From the cell containing the given text, extract its center point as [X, Y] coordinate. 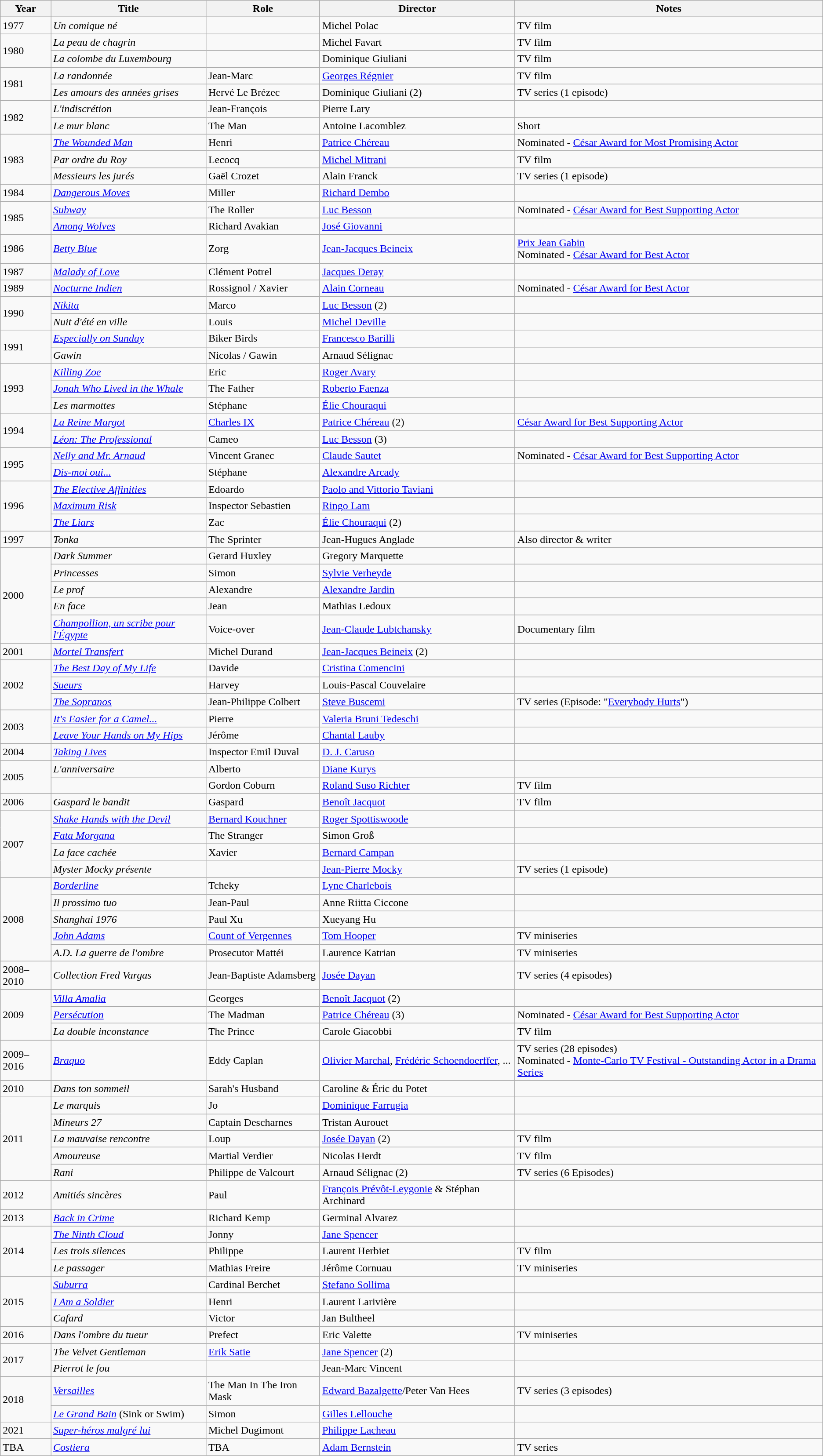
Philippe Lacheau [417, 1431]
José Giovanni [417, 226]
Nikita [128, 305]
Cafard [128, 1318]
Roger Spottiswoode [417, 819]
Dis-moi oui... [128, 472]
Dark Summer [128, 556]
The Prince [263, 1031]
La Reine Margot [128, 422]
Élie Chouraqui [417, 405]
Charles IX [263, 422]
Jane Spencer (2) [417, 1352]
Jérôme [263, 735]
Un comique né [128, 25]
Patrice Chéreau [417, 142]
2003 [25, 727]
The Wounded Man [128, 142]
Count of Vergennes [263, 936]
Jean-Jacques Beineix [417, 249]
Luc Besson (2) [417, 305]
Vincent Granec [263, 455]
Nominated - César Award for Best Actor [669, 288]
Harvey [263, 685]
Zorg [263, 249]
Il prossimo tuo [128, 903]
Jean-Baptiste Adamsberg [263, 975]
Valeria Bruni Tedeschi [417, 718]
Jean-François [263, 109]
Alain Corneau [417, 288]
Roland Suso Richter [417, 786]
Michel Polac [417, 25]
Paul [263, 1195]
Cameo [263, 439]
Dominique Giuliani (2) [417, 92]
Laurent Herbiet [417, 1251]
2018 [25, 1400]
Lecocq [263, 159]
The Elective Affinities [128, 489]
L'indiscrétion [128, 109]
2015 [25, 1301]
The Velvet Gentleman [128, 1352]
Among Wolves [128, 226]
Benoît Jacquot (2) [417, 998]
Notes [669, 9]
Le prof [128, 590]
Patrice Chéreau (3) [417, 1015]
Olivier Marchal, Frédéric Schoendoerffer, ... [417, 1060]
Shanghai 1976 [128, 919]
Patrice Chéreau (2) [417, 422]
2010 [25, 1089]
Betty Blue [128, 249]
Gaspard [263, 802]
The Ninth Cloud [128, 1234]
Cardinal Berchet [263, 1285]
2001 [25, 652]
Xavier [263, 852]
The Stranger [263, 836]
Dominique Giuliani [417, 59]
Fata Morgana [128, 836]
Stefano Sollima [417, 1285]
Sueurs [128, 685]
Pierre Lary [417, 109]
2007 [25, 844]
Pierre [263, 718]
Jean-Jacques Beineix (2) [417, 652]
The Man In The Iron Mask [263, 1391]
Bernard Kouchner [263, 819]
Michel Durand [263, 652]
2013 [25, 1218]
2008 [25, 919]
Suburra [128, 1285]
1997 [25, 539]
Alain Franck [417, 176]
Edward Bazalgette/Peter Van Hees [417, 1391]
Prix Jean GabinNominated - César Award for Best Actor [669, 249]
Jean-Paul [263, 903]
Inspector Emil Duval [263, 752]
The Sprinter [263, 539]
Rossignol / Xavier [263, 288]
Josée Dayan (2) [417, 1139]
Biker Birds [263, 339]
Title [128, 9]
Louis-Pascal Couvelaire [417, 685]
Paolo and Vittorio Taviani [417, 489]
1994 [25, 430]
2009 [25, 1015]
Loup [263, 1139]
Nuit d'été en ville [128, 322]
Collection Fred Vargas [128, 975]
Myster Mocky présente [128, 869]
Les amours des années grises [128, 92]
Louis [263, 322]
Roberto Faenza [417, 389]
I Am a Soldier [128, 1301]
1986 [25, 249]
Eric Valette [417, 1335]
Mathias Ledoux [417, 606]
TV series [669, 1447]
Costiera [128, 1447]
Steve Buscemi [417, 702]
Malady of Love [128, 272]
Francesco Barilli [417, 339]
Pierrot le fou [128, 1369]
Jonah Who Lived in the Whale [128, 389]
Nelly and Mr. Arnaud [128, 455]
Gaspard le bandit [128, 802]
Erik Satie [263, 1352]
La randonnée [128, 76]
Élie Chouraqui (2) [417, 523]
Braquo [128, 1060]
Claude Sautet [417, 455]
Edoardo [263, 489]
Michel Mitrani [417, 159]
1991 [25, 347]
La face cachée [128, 852]
Georges Régnier [417, 76]
Jonny [263, 1234]
Amoureuse [128, 1156]
Jacques Deray [417, 272]
Nicolas Herdt [417, 1156]
Captain Descharnes [263, 1122]
Villa Amalia [128, 998]
Jean-Marc Vincent [417, 1369]
Nominated - César Award for Most Promising Actor [669, 142]
Miller [263, 193]
Jérôme Cornuau [417, 1268]
Jean-Claude Lubtchansky [417, 629]
1984 [25, 193]
Léon: The Professional [128, 439]
John Adams [128, 936]
Year [25, 9]
Dangerous Moves [128, 193]
Luc Besson (3) [417, 439]
Anne Riitta Ciccone [417, 903]
Mineurs 27 [128, 1122]
Arnaud Sélignac [417, 355]
Taking Lives [128, 752]
Ringo Lam [417, 506]
2004 [25, 752]
Persécution [128, 1015]
Alexandre Arcady [417, 472]
Le mur blanc [128, 126]
Mathias Freire [263, 1268]
2016 [25, 1335]
Nicolas / Gawin [263, 355]
2014 [25, 1251]
Tonka [128, 539]
Role [263, 9]
1993 [25, 389]
Especially on Sunday [128, 339]
Short [669, 126]
1983 [25, 159]
Prefect [263, 1335]
Hervé Le Brézec [263, 92]
Jean-Hugues Anglade [417, 539]
2011 [25, 1139]
Victor [263, 1318]
Subway [128, 210]
Marco [263, 305]
1981 [25, 84]
Versailles [128, 1391]
Mortel Transfert [128, 652]
Laurent Larivière [417, 1301]
2017 [25, 1360]
Sarah's Husband [263, 1089]
The Man [263, 126]
Richard Kemp [263, 1218]
En face [128, 606]
Arnaud Sélignac (2) [417, 1172]
The Roller [263, 210]
Dans ton sommeil [128, 1089]
Killing Zoe [128, 372]
Tristan Aurouet [417, 1122]
Alberto [263, 769]
Tom Hooper [417, 936]
Le marquis [128, 1106]
Amitiés sincères [128, 1195]
2009–2016 [25, 1060]
D. J. Caruso [417, 752]
1980 [25, 51]
Bernard Campan [417, 852]
Clément Potrel [263, 272]
Luc Besson [417, 210]
Les marmottes [128, 405]
Germinal Alvarez [417, 1218]
Alexandre [263, 590]
1990 [25, 313]
Borderline [128, 886]
Caroline & Éric du Potet [417, 1089]
François Prévôt-Leygonie & Stéphan Archinard [417, 1195]
L'anniversaire [128, 769]
TV series (Episode: "Everybody Hurts") [669, 702]
Philippe [263, 1251]
Jean [263, 606]
César Award for Best Supporting Actor [669, 422]
TV series (28 episodes)Nominated - Monte-Carlo TV Festival - Outstanding Actor in a Drama Series [669, 1060]
A.D. La guerre de l'ombre [128, 953]
Chantal Lauby [417, 735]
Also director & writer [669, 539]
Inspector Sebastien [263, 506]
Simon Groß [417, 836]
Back in Crime [128, 1218]
Dominique Farrugia [417, 1106]
Gaël Crozet [263, 176]
The Father [263, 389]
1987 [25, 272]
The Best Day of My Life [128, 668]
2005 [25, 777]
2006 [25, 802]
Leave Your Hands on My Hips [128, 735]
1989 [25, 288]
La colombe du Luxembourg [128, 59]
1996 [25, 506]
Jean-Philippe Colbert [263, 702]
Jean-Pierre Mocky [417, 869]
Messieurs les jurés [128, 176]
1995 [25, 464]
La peau de chagrin [128, 42]
2012 [25, 1195]
Par ordre du Roy [128, 159]
The Sopranos [128, 702]
Roger Avary [417, 372]
Michel Favart [417, 42]
Champollion, un scribe pour l'Égypte [128, 629]
2021 [25, 1431]
The Madman [263, 1015]
Benoît Jacquot [417, 802]
Le passager [128, 1268]
Zac [263, 523]
Georges [263, 998]
Jo [263, 1106]
Gilles Lellouche [417, 1414]
Davide [263, 668]
Michel Dugimont [263, 1431]
Rani [128, 1172]
Laurence Katrian [417, 953]
Antoine Lacomblez [417, 126]
2008–2010 [25, 975]
Jean-Marc [263, 76]
TV series (4 episodes) [669, 975]
Paul Xu [263, 919]
Sylvie Verheyde [417, 573]
Super-héros malgré lui [128, 1431]
Les trois silences [128, 1251]
Gregory Marquette [417, 556]
Eric [263, 372]
Gawin [128, 355]
TV series (3 episodes) [669, 1391]
Shake Hands with the Devil [128, 819]
Carole Giacobbi [417, 1031]
1977 [25, 25]
1982 [25, 117]
Director [417, 9]
Tcheky [263, 886]
Gerard Huxley [263, 556]
Michel Deville [417, 322]
La double inconstance [128, 1031]
Diane Kurys [417, 769]
Josée Dayan [417, 975]
It's Easier for a Camel... [128, 718]
Le Grand Bain (Sink or Swim) [128, 1414]
Princesses [128, 573]
TV series (6 Episodes) [669, 1172]
Prosecutor Mattéi [263, 953]
The Liars [128, 523]
Jan Bultheel [417, 1318]
1985 [25, 218]
La mauvaise rencontre [128, 1139]
Nocturne Indien [128, 288]
Alexandre Jardin [417, 590]
Eddy Caplan [263, 1060]
Martial Verdier [263, 1156]
Dans l'ombre du tueur [128, 1335]
Xueyang Hu [417, 919]
Adam Bernstein [417, 1447]
Jane Spencer [417, 1234]
2002 [25, 685]
Gordon Coburn [263, 786]
Maximum Risk [128, 506]
Lyne Charlebois [417, 886]
Richard Avakian [263, 226]
Cristina Comencini [417, 668]
Richard Dembo [417, 193]
Documentary film [669, 629]
2000 [25, 595]
Voice-over [263, 629]
Philippe de Valcourt [263, 1172]
